Return (X, Y) of the center of cell containing provided text 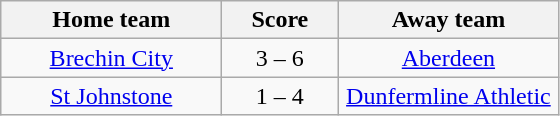
Home team (112, 20)
St Johnstone (112, 96)
Aberdeen (448, 58)
1 – 4 (280, 96)
3 – 6 (280, 58)
Away team (448, 20)
Dunfermline Athletic (448, 96)
Score (280, 20)
Brechin City (112, 58)
